Determine the (X, Y) coordinate at the center of the cell enclosing the given text.  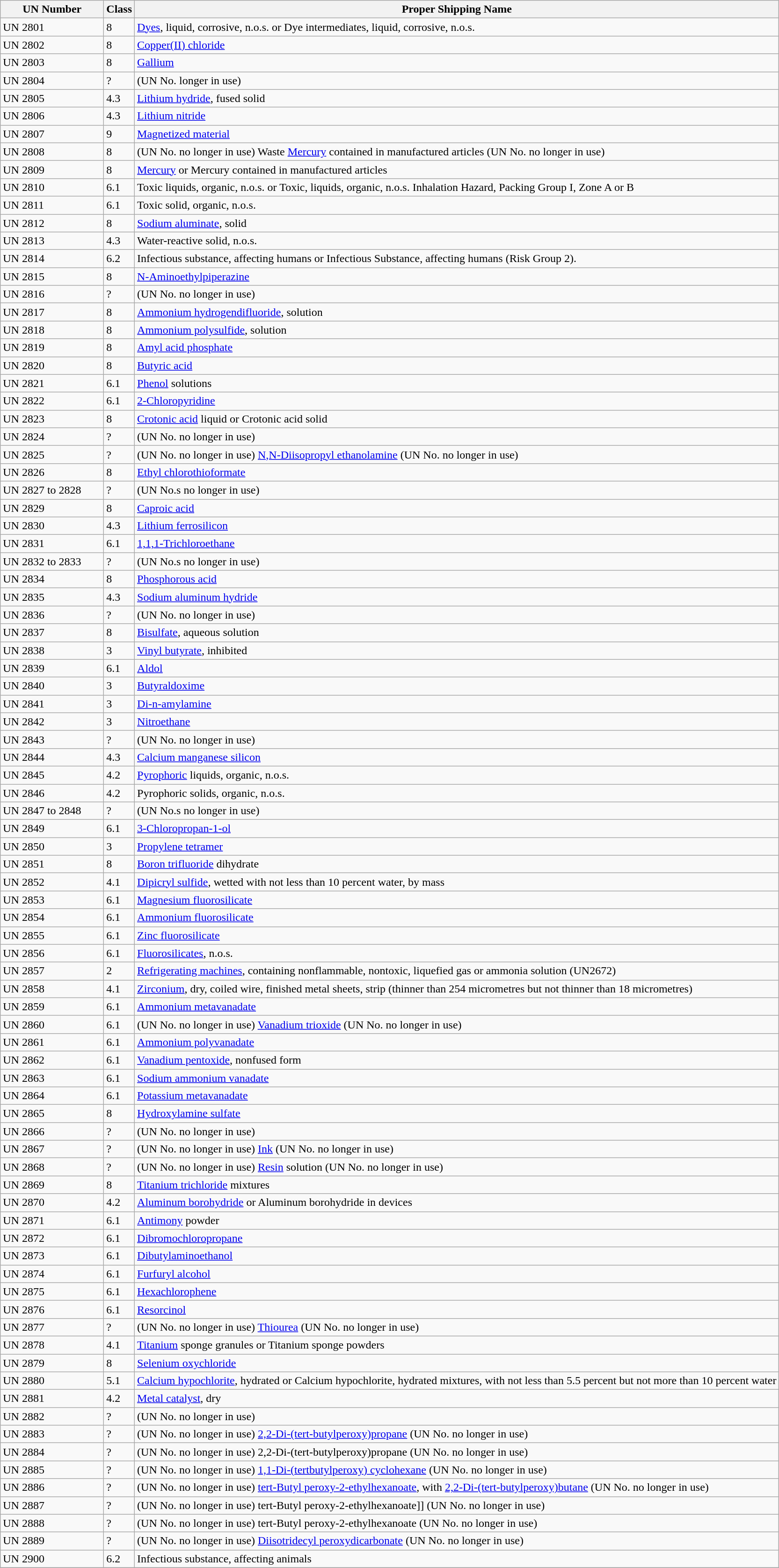
UN 2851 (52, 864)
Aluminum borohydride or Aluminum borohydride in devices (457, 1203)
UN 2824 (52, 437)
Phosphorous acid (457, 579)
UN 2839 (52, 668)
Lithium ferrosilicon (457, 526)
Resorcinol (457, 1309)
UN 2822 (52, 401)
UN 2845 (52, 775)
UN 2810 (52, 187)
Hydroxylamine sulfate (457, 1114)
Aldol (457, 668)
UN 2863 (52, 1078)
UN 2881 (52, 1399)
UN 2830 (52, 526)
Boron trifluoride dihydrate (457, 864)
Metal catalyst, dry (457, 1399)
Hexachlorophene (457, 1291)
UN 2864 (52, 1096)
(UN No. longer in use) (457, 80)
Sodium ammonium vanadate (457, 1078)
UN 2856 (52, 953)
UN 2850 (52, 846)
UN 2885 (52, 1470)
UN 2847 to 2848 (52, 811)
UN 2808 (52, 152)
Ammonium polyvanadate (457, 1042)
UN 2842 (52, 722)
Vanadium pentoxide, nonfused form (457, 1060)
Pyrophoric liquids, organic, n.o.s. (457, 775)
Magnesium fluorosilicate (457, 900)
Gallium (457, 63)
UN 2862 (52, 1060)
Dibromochloropropane (457, 1238)
UN 2869 (52, 1185)
UN 2805 (52, 98)
Bisulfate, aqueous solution (457, 633)
(UN No. no longer in use) 1,1-Di-(tertbutylperoxy) cyclohexane (UN No. no longer in use) (457, 1470)
Dipicryl sulfide, wetted with not less than 10 percent water, by mass (457, 882)
Toxic liquids, organic, n.o.s. or Toxic, liquids, organic, n.o.s. Inhalation Hazard, Packing Group I, Zone A or B (457, 187)
UN 2811 (52, 205)
UN 2831 (52, 544)
UN 2887 (52, 1505)
UN 2813 (52, 241)
UN 2819 (52, 348)
UN 2900 (52, 1559)
UN 2854 (52, 918)
UN 2868 (52, 1167)
UN 2884 (52, 1452)
Crotonic acid liquid or Crotonic acid solid (457, 419)
3-Chloropropan-1-ol (457, 829)
UN 2866 (52, 1131)
Infectious substance, affecting humans or Infectious Substance, affecting humans (Risk Group 2). (457, 259)
UN 2806 (52, 116)
Titanium sponge granules or Titanium sponge powders (457, 1345)
UN 2876 (52, 1309)
Calcium hypochlorite, hydrated or Calcium hypochlorite, hydrated mixtures, with not less than 5.5 percent but not more than 10 percent water (457, 1381)
1,1,1-Trichloroethane (457, 544)
UN 2802 (52, 45)
Vinyl butyrate, inhibited (457, 650)
Sodium aluminum hydride (457, 597)
UN 2875 (52, 1291)
UN 2880 (52, 1381)
UN 2827 to 2828 (52, 490)
UN 2872 (52, 1238)
Amyl acid phosphate (457, 348)
Dyes, liquid, corrosive, n.o.s. or Dye intermediates, liquid, corrosive, n.o.s. (457, 27)
Calcium manganese silicon (457, 757)
UN 2846 (52, 793)
N-Aminoethylpiperazine (457, 277)
Lithium hydride, fused solid (457, 98)
UN 2883 (52, 1434)
UN 2861 (52, 1042)
Ammonium metavanadate (457, 1006)
UN 2836 (52, 615)
(UN No. no longer in use) Resin solution (UN No. no longer in use) (457, 1167)
UN 2841 (52, 704)
UN 2837 (52, 633)
UN Number (52, 9)
UN 2826 (52, 472)
(UN No. no longer in use) tert-Butyl peroxy-2-ethylhexanoate]] (UN No. no longer in use) (457, 1505)
UN 2867 (52, 1149)
UN 2814 (52, 259)
UN 2804 (52, 80)
UN 2871 (52, 1220)
UN 2879 (52, 1363)
Water-reactive solid, n.o.s. (457, 241)
Potassium metavanadate (457, 1096)
UN 2825 (52, 454)
5.1 (119, 1381)
(UN No. no longer in use) Ink (UN No. no longer in use) (457, 1149)
UN 2803 (52, 63)
Caproic acid (457, 508)
Butyraldoxime (457, 686)
2 (119, 971)
UN 2818 (52, 330)
UN 2843 (52, 739)
Copper(II) chloride (457, 45)
Fluorosilicates, n.o.s. (457, 953)
Ammonium hydrogendifluoride, solution (457, 312)
Infectious substance, affecting animals (457, 1559)
Zirconium, dry, coiled wire, finished metal sheets, strip (thinner than 254 micrometres but not thinner than 18 micrometres) (457, 989)
UN 2840 (52, 686)
UN 2812 (52, 223)
UN 2852 (52, 882)
Ammonium polysulfide, solution (457, 330)
Selenium oxychloride (457, 1363)
UN 2889 (52, 1541)
UN 2823 (52, 419)
UN 2834 (52, 579)
Magnetized material (457, 134)
Nitroethane (457, 722)
UN 2857 (52, 971)
(UN No. no longer in use) tert-Butyl peroxy-2-ethylhexanoate (UN No. no longer in use) (457, 1523)
UN 2858 (52, 989)
Mercury or Mercury contained in manufactured articles (457, 169)
UN 2882 (52, 1416)
Propylene tetramer (457, 846)
UN 2817 (52, 312)
UN 2832 to 2833 (52, 562)
UN 2877 (52, 1327)
2-Chloropyridine (457, 401)
Di-n-amylamine (457, 704)
Class (119, 9)
Ethyl chlorothioformate (457, 472)
UN 2821 (52, 383)
Dibutylaminoethanol (457, 1256)
(UN No. no longer in use) tert-Butyl peroxy-2-ethylhexanoate, with 2,2-Di-(tert-butylperoxy)butane (UN No. no longer in use) (457, 1488)
Furfuryl alcohol (457, 1274)
UN 2820 (52, 365)
Toxic solid, organic, n.o.s. (457, 205)
UN 2838 (52, 650)
Sodium aluminate, solid (457, 223)
Ammonium fluorosilicate (457, 918)
UN 2878 (52, 1345)
UN 2859 (52, 1006)
UN 2860 (52, 1024)
UN 2870 (52, 1203)
UN 2801 (52, 27)
Zinc fluorosilicate (457, 935)
Butyric acid (457, 365)
Pyrophoric solids, organic, n.o.s. (457, 793)
UN 2873 (52, 1256)
UN 2829 (52, 508)
UN 2807 (52, 134)
Proper Shipping Name (457, 9)
(UN No. no longer in use) N,N-Diisopropyl ethanolamine (UN No. no longer in use) (457, 454)
Lithium nitride (457, 116)
UN 2835 (52, 597)
Refrigerating machines, containing nonflammable, nontoxic, liquefied gas or ammonia solution (UN2672) (457, 971)
Antimony powder (457, 1220)
UN 2855 (52, 935)
Phenol solutions (457, 383)
UN 2816 (52, 294)
UN 2809 (52, 169)
UN 2844 (52, 757)
UN 2886 (52, 1488)
UN 2888 (52, 1523)
(UN No. no longer in use) Diisotridecyl peroxydicarbonate (UN No. no longer in use) (457, 1541)
(UN No. no longer in use) Waste Mercury contained in manufactured articles (UN No. no longer in use) (457, 152)
Titanium trichloride mixtures (457, 1185)
UN 2874 (52, 1274)
UN 2849 (52, 829)
(UN No. no longer in use) Vanadium trioxide (UN No. no longer in use) (457, 1024)
UN 2865 (52, 1114)
UN 2853 (52, 900)
9 (119, 134)
UN 2815 (52, 277)
(UN No. no longer in use) Thiourea (UN No. no longer in use) (457, 1327)
